Scan for the cell matching the given text and deliver its (X, Y) coordinate at center. 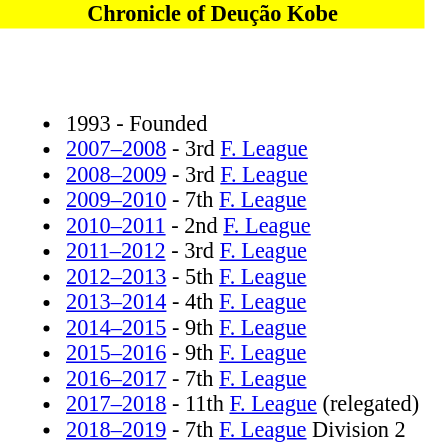
Chronicle of Deução Kobe (212, 14)
